For the text-containing cell, return its midpoint in (x, y) coordinate format. 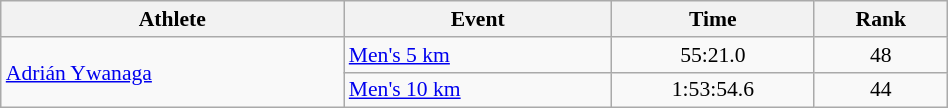
Men's 5 km (478, 55)
Adrián Ywanaga (172, 72)
Rank (880, 19)
Time (714, 19)
1:53:54.6 (714, 90)
44 (880, 90)
55:21.0 (714, 55)
Men's 10 km (478, 90)
48 (880, 55)
Event (478, 19)
Athlete (172, 19)
